Search for the cell housing the specified text and yield its [X, Y] center coordinate. 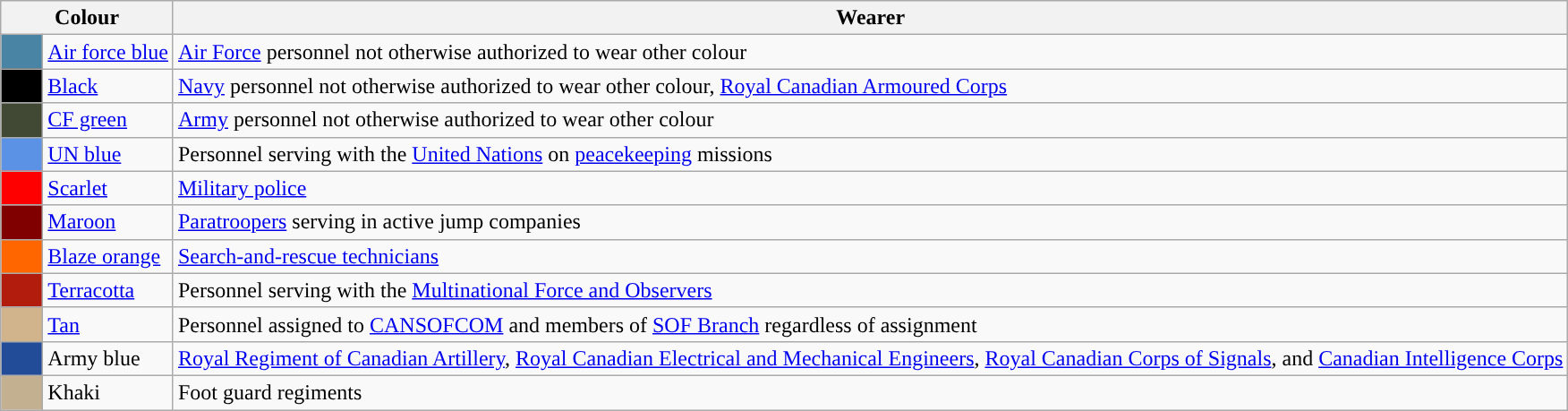
Personnel assigned to CANSOFCOM and members of SOF Branch regardless of assignment [870, 324]
Scarlet [108, 188]
Personnel serving with the United Nations on peacekeeping missions [870, 154]
Military police [870, 188]
CF green [108, 120]
Army personnel not otherwise authorized to wear other colour [870, 120]
Foot guard regiments [870, 392]
Personnel serving with the Multinational Force and Observers [870, 290]
UN blue [108, 154]
Terracotta [108, 290]
Maroon [108, 222]
Paratroopers serving in active jump companies [870, 222]
Blaze orange [108, 256]
Colour [88, 18]
Tan [108, 324]
Search-and-rescue technicians [870, 256]
Navy personnel not otherwise authorized to wear other colour, Royal Canadian Armoured Corps [870, 86]
Air Force personnel not otherwise authorized to wear other colour [870, 52]
Khaki [108, 392]
Black [108, 86]
Army blue [108, 358]
Air force blue [108, 52]
Wearer [870, 18]
